Scan for the cell matching the given text and deliver its (x, y) coordinate at center. 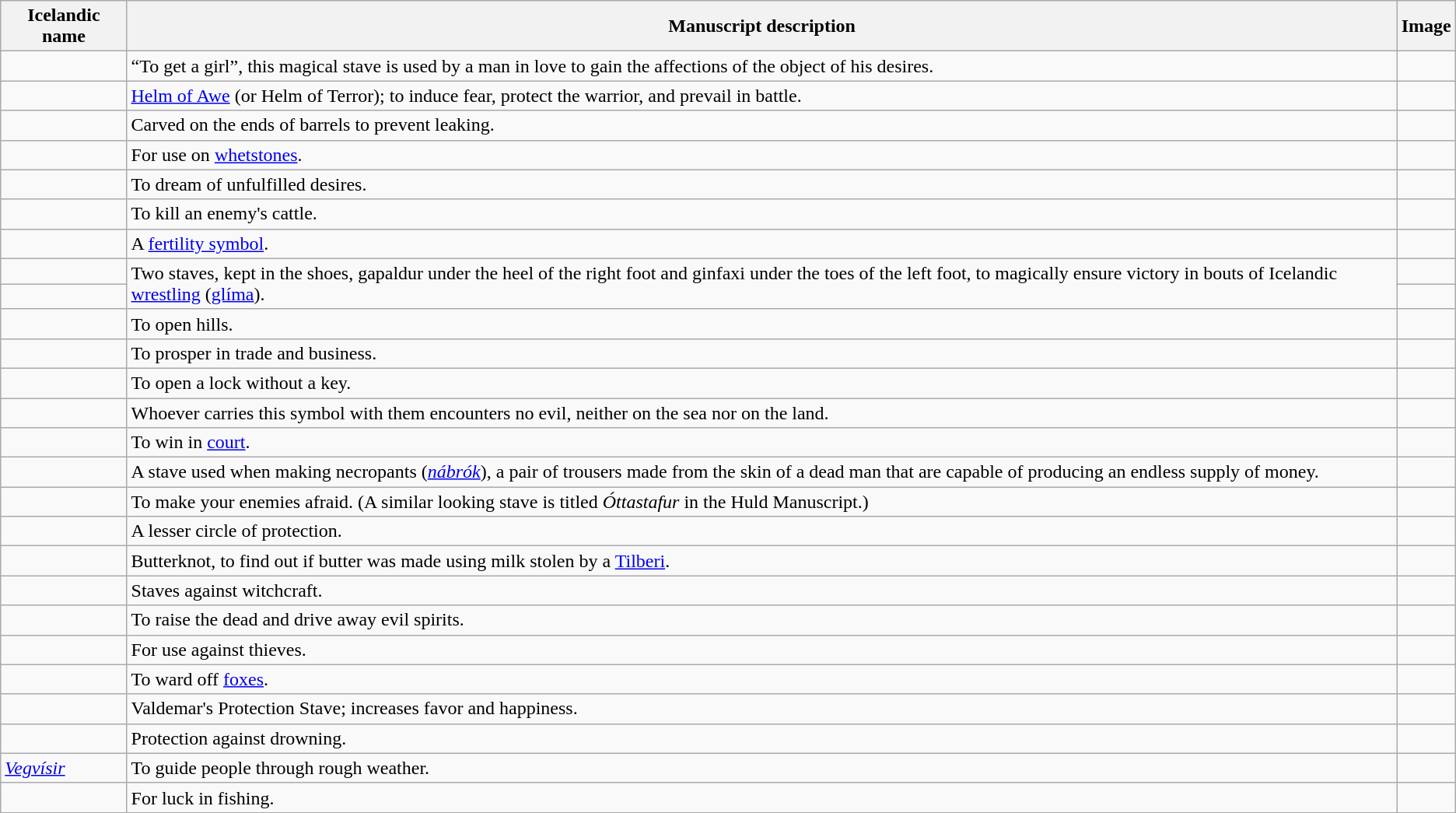
To kill an enemy's cattle. (762, 214)
To open hills. (762, 324)
For use against thieves. (762, 650)
To dream of unfulfilled desires. (762, 184)
Image (1426, 26)
For luck in fishing. (762, 797)
Manuscript description (762, 26)
Staves against witchcraft. (762, 590)
Carved on the ends of barrels to prevent leaking. (762, 125)
Protection against drowning. (762, 738)
Vegvísir (64, 768)
A fertility symbol. (762, 244)
To ward off foxes. (762, 679)
Valdemar's Protection Stave; increases favor and happiness. (762, 709)
To open a lock without a key. (762, 383)
To raise the dead and drive away evil spirits. (762, 620)
Icelandic name (64, 26)
To guide people through rough weather. (762, 768)
To prosper in trade and business. (762, 353)
Whoever carries this symbol with them encounters no evil, neither on the sea nor on the land. (762, 413)
Helm of Awe (or Helm of Terror); to induce fear, protect the warrior, and prevail in battle. (762, 96)
“To get a girl”, this magical stave is used by a man in love to gain the affections of the object of his desires. (762, 66)
Butterknot, to find out if butter was made using milk stolen by a Tilberi. (762, 561)
To win in court. (762, 443)
For use on whetstones. (762, 155)
A lesser circle of protection. (762, 531)
To make your enemies afraid. (A similar looking stave is titled Óttastafur in the Huld Manuscript.) (762, 502)
